Scan for the cell matching the given text and deliver its (X, Y) coordinate at center. 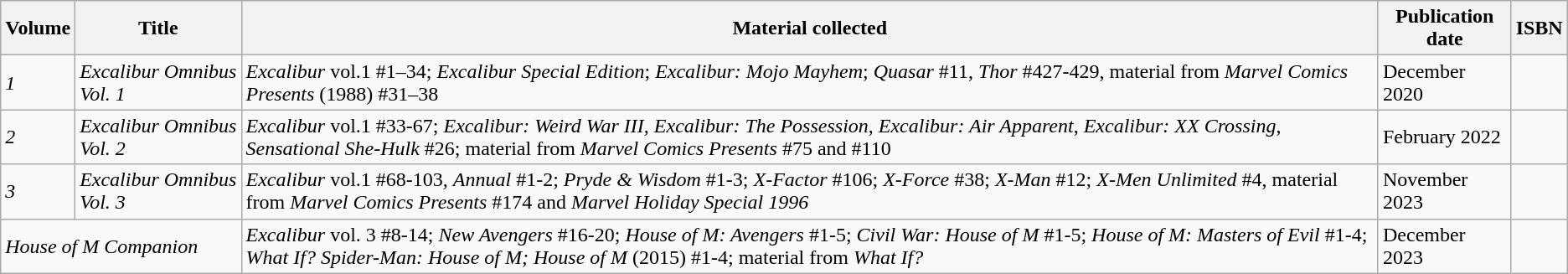
House of M Companion (121, 246)
Publication date (1444, 28)
2 (39, 137)
Excalibur Omnibus Vol. 2 (158, 137)
November 2023 (1444, 191)
Material collected (809, 28)
December 2020 (1444, 82)
1 (39, 82)
Excalibur Omnibus Vol. 1 (158, 82)
ISBN (1540, 28)
February 2022 (1444, 137)
December 2023 (1444, 246)
3 (39, 191)
Volume (39, 28)
Title (158, 28)
Excalibur Omnibus Vol. 3 (158, 191)
